Search for the cell housing the specified text and yield its (x, y) center coordinate. 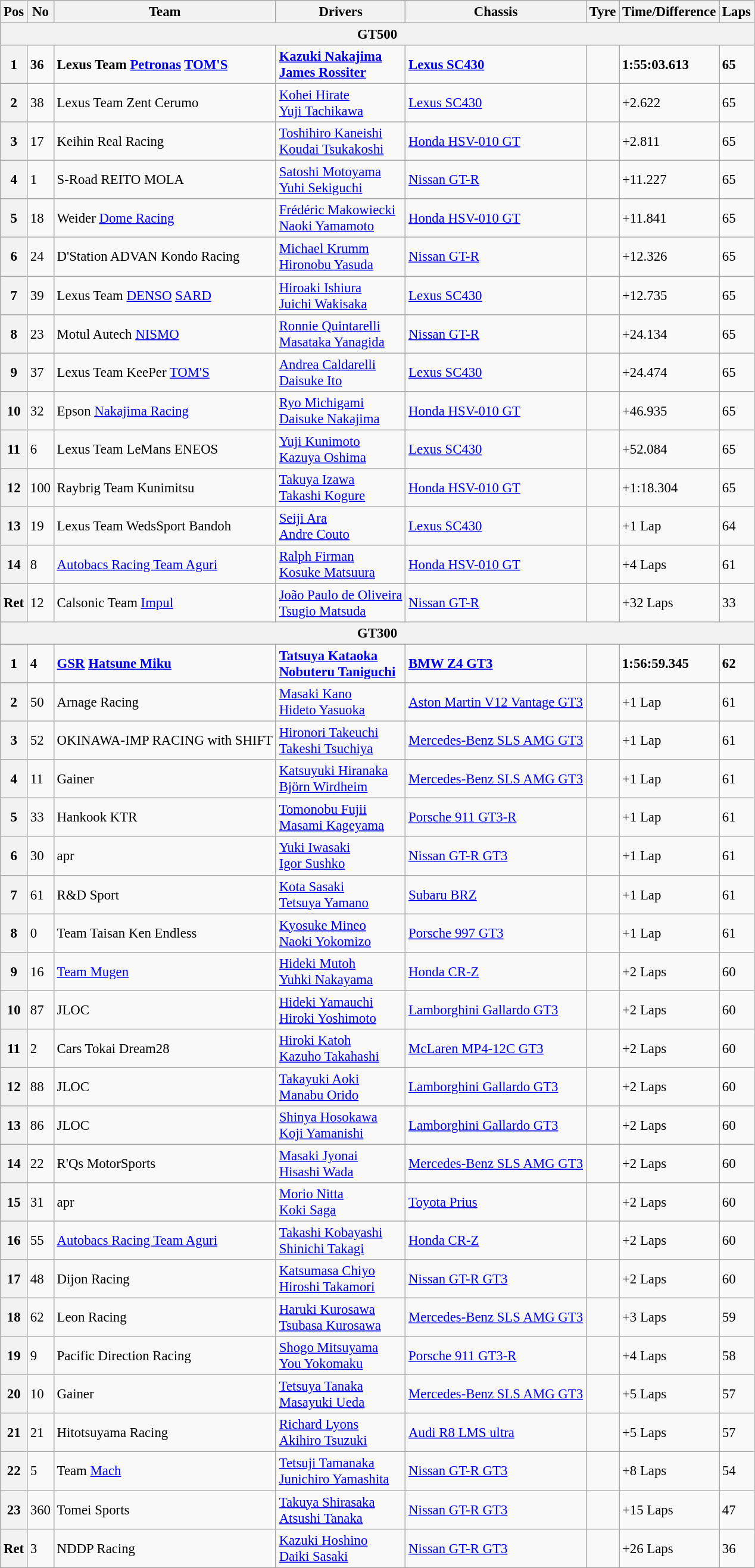
Katsumasa Chiyo Hiroshi Takamori (341, 1279)
D'Station ADVAN Kondo Racing (164, 257)
Chassis (496, 12)
Team (164, 12)
54 (737, 1472)
Tomei Sports (164, 1510)
Shogo Mitsuyama You Yokomaku (341, 1356)
+12.735 (669, 295)
1:55:03.613 (669, 64)
50 (40, 702)
Laps (737, 12)
Hideki Mutoh Yuhki Nakayama (341, 972)
Lexus Team LeMans ENEOS (164, 449)
+8 Laps (669, 1472)
Hiroki Katoh Kazuho Takahashi (341, 1049)
Aston Martin V12 Vantage GT3 (496, 702)
+26 Laps (669, 1548)
Kohei Hirate Yuji Tachikawa (341, 104)
64 (737, 526)
+11.841 (669, 218)
Yuki Iwasaki Igor Sushko (341, 856)
Haruki Kurosawa Tsubasa Kurosawa (341, 1318)
Team Mach (164, 1472)
+24.474 (669, 373)
Katsuyuki Hiranaka Björn Wirdheim (341, 779)
Drivers (341, 12)
Frédéric Makowiecki Naoki Yamamoto (341, 218)
47 (737, 1510)
S-Road REITO MOLA (164, 180)
BMW Z4 GT3 (496, 664)
37 (40, 373)
39 (40, 295)
NDDP Racing (164, 1548)
GSR Hatsune Miku (164, 664)
Andrea Caldarelli Daisuke Ito (341, 373)
Keihin Real Racing (164, 142)
Satoshi Motoyama Yuhi Sekiguchi (341, 180)
Raybrig Team Kunimitsu (164, 488)
Tomonobu Fujii Masami Kageyama (341, 818)
R&D Sport (164, 894)
Yuji Kunimoto Kazuya Oshima (341, 449)
30 (40, 856)
Cars Tokai Dream28 (164, 1049)
+11.227 (669, 180)
R'Qs MotorSports (164, 1163)
32 (40, 411)
Hitotsuyama Racing (164, 1432)
Dijon Racing (164, 1279)
Hankook KTR (164, 818)
Kazuki Nakajima James Rossiter (341, 64)
+12.326 (669, 257)
Hideki Yamauchi Hiroki Yoshimoto (341, 1010)
Hiroaki Ishiura Juichi Wakisaka (341, 295)
1:56:59.345 (669, 664)
Ralph Firman Kosuke Matsuura (341, 564)
Ryo Michigami Daisuke Nakajima (341, 411)
58 (737, 1356)
100 (40, 488)
Richard Lyons Akihiro Tsuzuki (341, 1432)
+46.935 (669, 411)
+32 Laps (669, 602)
88 (40, 1087)
Tetsuji Tamanaka Junichiro Yamashita (341, 1472)
Takuya Izawa Takashi Kogure (341, 488)
Pos (14, 12)
Tatsuya Kataoka Nobuteru Taniguchi (341, 664)
+1:18.304 (669, 488)
Hironori Takeuchi Takeshi Tsuchiya (341, 741)
Team Mugen (164, 972)
31 (40, 1202)
Michael Krumm Hironobu Yasuda (341, 257)
Ronnie Quintarelli Masataka Yanagida (341, 333)
Morio Nitta Koki Saga (341, 1202)
Kazuki Hoshino Daiki Sasaki (341, 1548)
Calsonic Team Impul (164, 602)
Weider Dome Racing (164, 218)
Kota Sasaki Tetsuya Yamano (341, 894)
+3 Laps (669, 1318)
+24.134 (669, 333)
+2.622 (669, 104)
87 (40, 1010)
Takashi Kobayashi Shinichi Takagi (341, 1241)
Lexus Team KeePer TOM'S (164, 373)
Arnage Racing (164, 702)
Lexus Team Petronas TOM'S (164, 64)
24 (40, 257)
+2.811 (669, 142)
Tetsuya Tanaka Masayuki Ueda (341, 1394)
360 (40, 1510)
+52.084 (669, 449)
Toshihiro Kaneishi Koudai Tsukakoshi (341, 142)
15 (14, 1202)
55 (40, 1241)
38 (40, 104)
Takuya Shirasaka Atsushi Tanaka (341, 1510)
86 (40, 1125)
GT300 (377, 633)
0 (40, 933)
GT500 (377, 35)
Team Taisan Ken Endless (164, 933)
Toyota Prius (496, 1202)
48 (40, 1279)
Lexus Team Zent Cerumo (164, 104)
Motul Autech NISMO (164, 333)
Audi R8 LMS ultra (496, 1432)
OKINAWA-IMP RACING with SHIFT (164, 741)
McLaren MP4-12C GT3 (496, 1049)
Lexus Team WedsSport Bandoh (164, 526)
Tyre (603, 12)
Subaru BRZ (496, 894)
Lexus Team DENSO SARD (164, 295)
Pacific Direction Racing (164, 1356)
Time/Difference (669, 12)
Takayuki Aoki Manabu Orido (341, 1087)
Seiji Ara Andre Couto (341, 526)
59 (737, 1318)
Porsche 997 GT3 (496, 933)
No (40, 12)
João Paulo de Oliveira Tsugio Matsuda (341, 602)
Epson Nakajima Racing (164, 411)
Masaki Kano Hideto Yasuoka (341, 702)
Shinya Hosokawa Koji Yamanishi (341, 1125)
52 (40, 741)
20 (14, 1394)
+15 Laps (669, 1510)
Leon Racing (164, 1318)
Kyosuke Mineo Naoki Yokomizo (341, 933)
Masaki Jyonai Hisashi Wada (341, 1163)
